Identify which cell holds the provided text, then report its [X, Y] central coordinate. 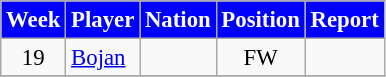
19 [34, 58]
Report [344, 20]
Player [103, 20]
Bojan [103, 58]
Week [34, 20]
Nation [178, 20]
Position [260, 20]
FW [260, 58]
